From the cell containing the given text, extract its center point as (x, y) coordinate. 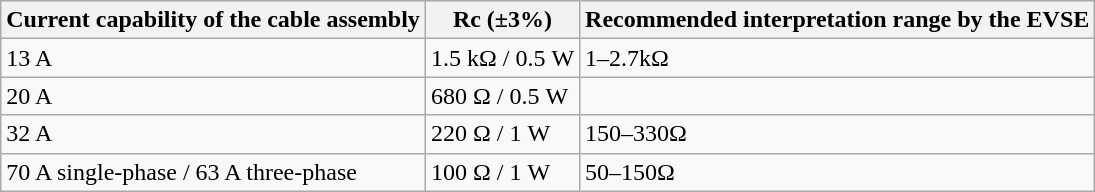
50–150Ω (838, 172)
150–330Ω (838, 134)
100 Ω / 1 W (502, 172)
Current capability of the cable assembly (214, 20)
Rc (±3%) (502, 20)
70 A single-phase / 63 A three-phase (214, 172)
20 A (214, 96)
32 A (214, 134)
1.5 kΩ / 0.5 W (502, 58)
220 Ω / 1 W (502, 134)
13 A (214, 58)
680 Ω / 0.5 W (502, 96)
1–2.7kΩ (838, 58)
Recommended interpretation range by the EVSE (838, 20)
